Scan for the cell matching the given text and deliver its [X, Y] coordinate at center. 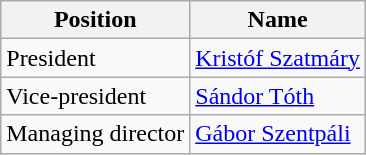
Vice-president [96, 96]
Name [278, 20]
Gábor Szentpáli [278, 134]
Position [96, 20]
Sándor Tóth [278, 96]
President [96, 58]
Kristóf Szatmáry [278, 58]
Managing director [96, 134]
